Return the [x, y] coordinate for the center point of the cell that contains the specified text.  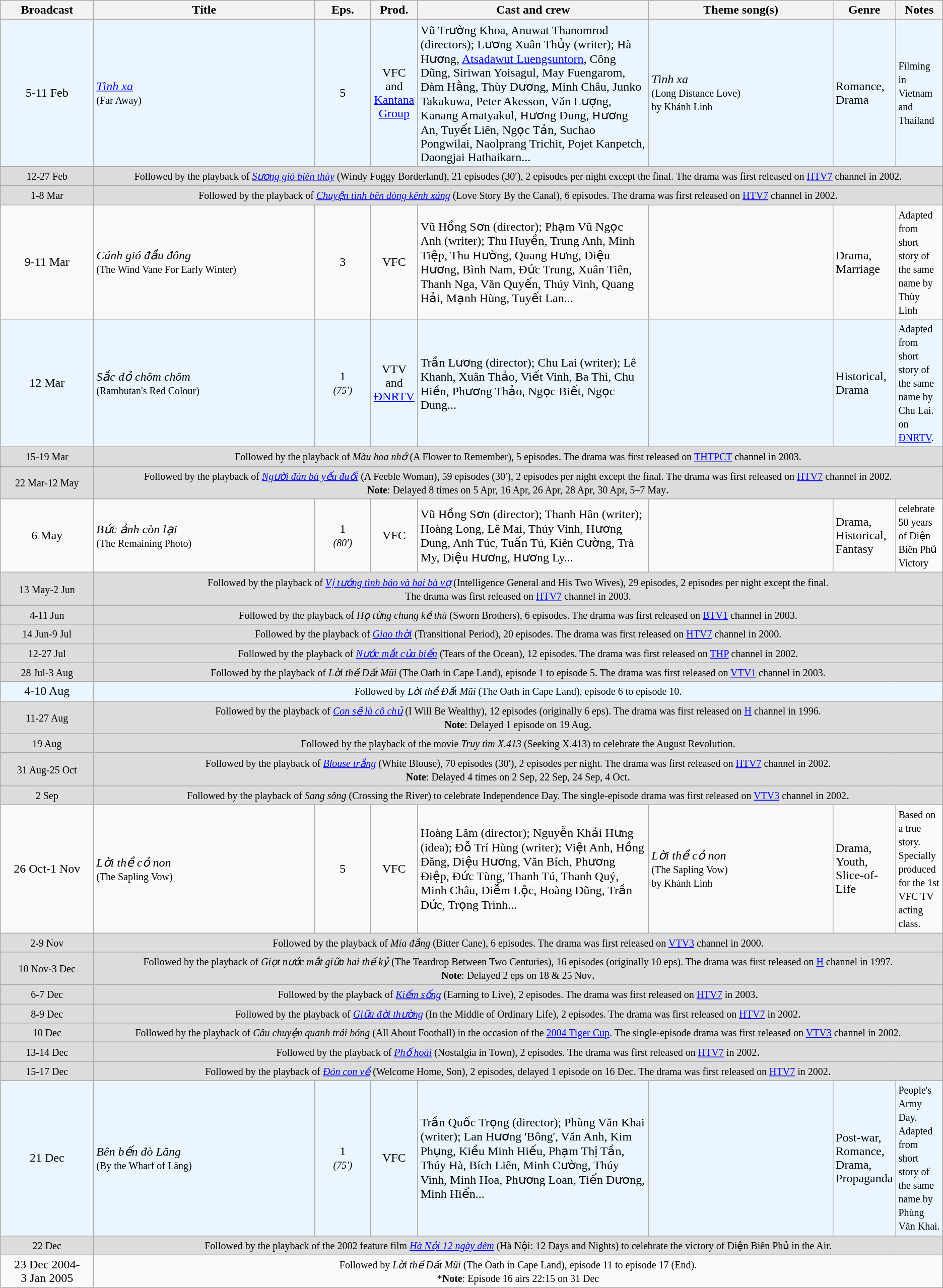
19 Aug [47, 743]
5-11 Feb [47, 93]
13 May-2 Jun [47, 589]
Genre [864, 10]
Prod. [394, 10]
Cast and crew [533, 10]
Followed by the playback of Kiếm sống (Earning to Live), 2 episodes. The drama was first released on HTV7 in 2003. [518, 994]
2 Sep [47, 795]
celebrate 50 years of Điện Biên Phủ Victory [919, 536]
Drama, Marriage [864, 262]
Trần Lương (director); Chu Lai (writer); Lê Khanh, Xuân Thảo, Viết Vinh, Ba Thì, Chu Hiền, Phương Thảo, Ngọc Biết, Ngọc Dung... [533, 383]
Eps. [343, 10]
Post-war, Romance, Drama, Propaganda [864, 1158]
Lời thề cỏ non (The Sapling Vow) [205, 869]
Followed by Lời thề Đất Mũi (The Oath in Cape Land), episode 11 to episode 17 (End).*Note: Episode 16 airs 22:15 on 31 Dec [518, 1271]
26 Oct-1 Nov [47, 869]
Bên bến đò Lăng (By the Wharf of Lăng) [205, 1158]
10 Nov-3 Dec [47, 969]
23 Dec 2004-3 Jan 2005 [47, 1271]
12-27 Jul [47, 653]
Cánh gió đầu đông (The Wind Vane For Early Winter) [205, 262]
Adapted from short story of the same name by Thùy Linh [919, 262]
Drama, Youth, Slice-of-Life [864, 869]
1-8 Mar [47, 195]
12-27 Feb [47, 176]
Filming in Vietnam and Thailand [919, 93]
21 Dec [47, 1158]
6-7 Dec [47, 994]
15-19 Mar [47, 457]
Drama, Historical, Fantasy [864, 536]
Based on a true story.Specially produced for the 1st VFC TV acting class. [919, 869]
Sắc đỏ chôm chôm (Rambutan's Red Colour) [205, 383]
Title [205, 10]
4-10 Aug [47, 691]
28 Jul-3 Aug [47, 672]
Broadcast [47, 10]
22 Dec [47, 1245]
Followed by the playback of Đón con về (Welcome Home, Son), 2 episodes, delayed 1 episode on 16 Dec. The drama was first released on HTV7 in 2002. [518, 1071]
Followed by the playback of Giao thời (Transitional Period), 20 episodes. The drama was first released on HTV7 channel in 2000. [518, 634]
13-14 Dec [47, 1052]
11-27 Aug [47, 717]
Followed by the playback of Phố hoài (Nostalgia in Town), 2 episodes. The drama was first released on HTV7 in 2002. [518, 1052]
Notes [919, 10]
Followed by the playback of Họ từng chung kẻ thù (Sworn Brothers), 6 episodes. The drama was first released on BTV1 channel in 2003. [518, 615]
Followed by the playback of Mía đắng (Bitter Cane), 6 episodes. The drama was first released on VTV3 channel in 2000. [518, 942]
10 Dec [47, 1033]
15-17 Dec [47, 1071]
People's Army Day. Adapted from short story of the same name by Phùng Văn Khai. [919, 1158]
12 Mar [47, 383]
Theme song(s) [741, 10]
8-9 Dec [47, 1014]
Adapted from short story of the same name by Chu Lai. on ĐNRTV. [919, 383]
9-11 Mar [47, 262]
Historical, Drama [864, 383]
31 Aug-25 Oct [47, 769]
Followed by the playback of the movie Truy tìm X.413 (Seeking X.413) to celebrate the August Revolution. [518, 743]
3 [343, 262]
Vũ Hồng Sơn (director); Thanh Hân (writer); Hoàng Long, Lê Mai, Thúy Vinh, Hương Dung, Anh Túc, Tuấn Tú, Kiên Cường, Trà My, Diệu Hương, Hương Ly... [533, 536]
Followed by the playback of Giữa đời thường (In the Middle of Ordinary Life), 2 episodes. The drama was first released on HTV7 in 2002. [518, 1014]
Followed by the playback of Nước mắt của biển (Tears of the Ocean), 12 episodes. The drama was first released on THP channel in 2002. [518, 653]
Romance, Drama [864, 93]
Followed by Lời thề Đất Mũi (The Oath in Cape Land), episode 6 to episode 10. [518, 691]
6 May [47, 536]
14 Jun-9 Jul [47, 634]
1(80′) [343, 536]
Followed by the playback of Màu hoa nhớ (A Flower to Remember), 5 episodes. The drama was first released on THTPCT channel in 2003. [518, 457]
4-11 Jun [47, 615]
Bức ảnh còn lại (The Remaining Photo) [205, 536]
Tình xa (Far Away) [205, 93]
Followed by the playback of Lời thề Đất Mũi (The Oath in Cape Land), episode 1 to episode 5. The drama was first released on VTV1 channel in 2003. [518, 672]
Lời thề cỏ non (The Sapling Vow)by Khánh Linh [741, 869]
VFCandKantana Group [394, 93]
22 Mar-12 May [47, 482]
2-9 Nov [47, 942]
VTVandĐNRTV [394, 383]
Tình xa(Long Distance Love)by Khánh Linh [741, 93]
